Output the [X, Y] coordinate of the center of the cell containing the given text.  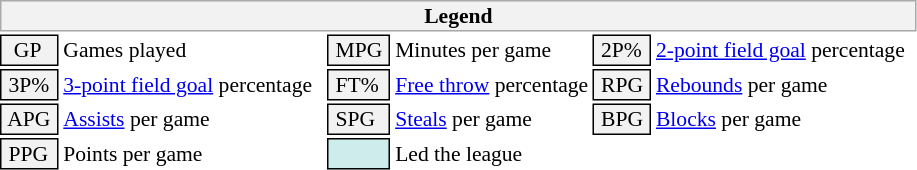
3-point field goal percentage [193, 85]
APG [30, 120]
Minutes per game [492, 50]
3P% [30, 85]
Blocks per game [785, 120]
Legend [458, 16]
Points per game [193, 154]
2-point field goal percentage [785, 50]
BPG [622, 120]
Games played [193, 50]
MPG [359, 50]
Led the league [492, 154]
Free throw percentage [492, 85]
GP [30, 50]
Assists per game [193, 120]
FT% [359, 85]
SPG [359, 120]
PPG [30, 154]
2P% [622, 50]
RPG [622, 85]
Rebounds per game [785, 85]
Steals per game [492, 120]
